Locate the cell with the specified text and output its (x, y) center coordinate. 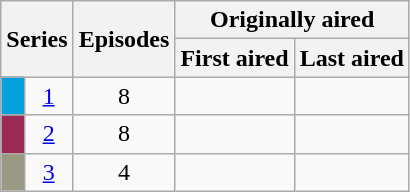
4 (124, 172)
Episodes (124, 39)
1 (48, 96)
Last aired (352, 58)
Originally aired (292, 20)
2 (48, 134)
First aired (234, 58)
Series (37, 39)
3 (48, 172)
